Return the (x, y) coordinate for the center point of the cell that contains the specified text.  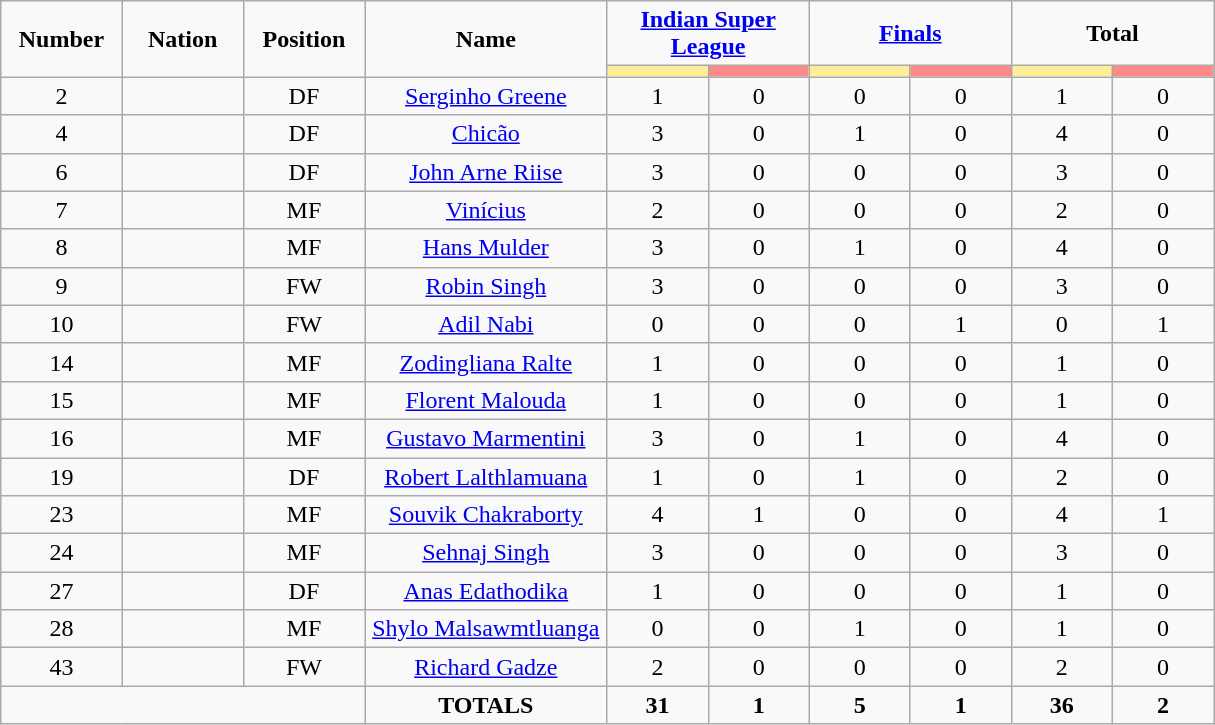
8 (62, 248)
Zodingliana Ralte (486, 362)
15 (62, 400)
TOTALS (486, 705)
24 (62, 553)
Anas Edathodika (486, 591)
10 (62, 324)
Gustavo Marmentini (486, 438)
Sehnaj Singh (486, 553)
23 (62, 515)
31 (658, 705)
Name (486, 39)
Robin Singh (486, 286)
28 (62, 629)
36 (1062, 705)
16 (62, 438)
43 (62, 667)
19 (62, 477)
Number (62, 39)
5 (860, 705)
7 (62, 210)
6 (62, 172)
Hans Mulder (486, 248)
Robert Lalthlamuana (486, 477)
Souvik Chakraborty (486, 515)
Nation (182, 39)
Florent Malouda (486, 400)
Total (1112, 34)
14 (62, 362)
Serginho Greene (486, 96)
Position (304, 39)
Shylo Malsawmtluanga (486, 629)
Vinícius (486, 210)
Indian Super League (708, 34)
9 (62, 286)
Finals (910, 34)
27 (62, 591)
John Arne Riise (486, 172)
Chicão (486, 134)
Richard Gadze (486, 667)
Adil Nabi (486, 324)
